Locate the cell with the specified text and output its (X, Y) center coordinate. 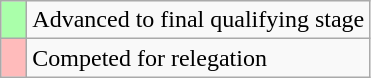
Competed for relegation (198, 58)
Advanced to final qualifying stage (198, 20)
